From the cell containing the given text, extract its center point as (X, Y) coordinate. 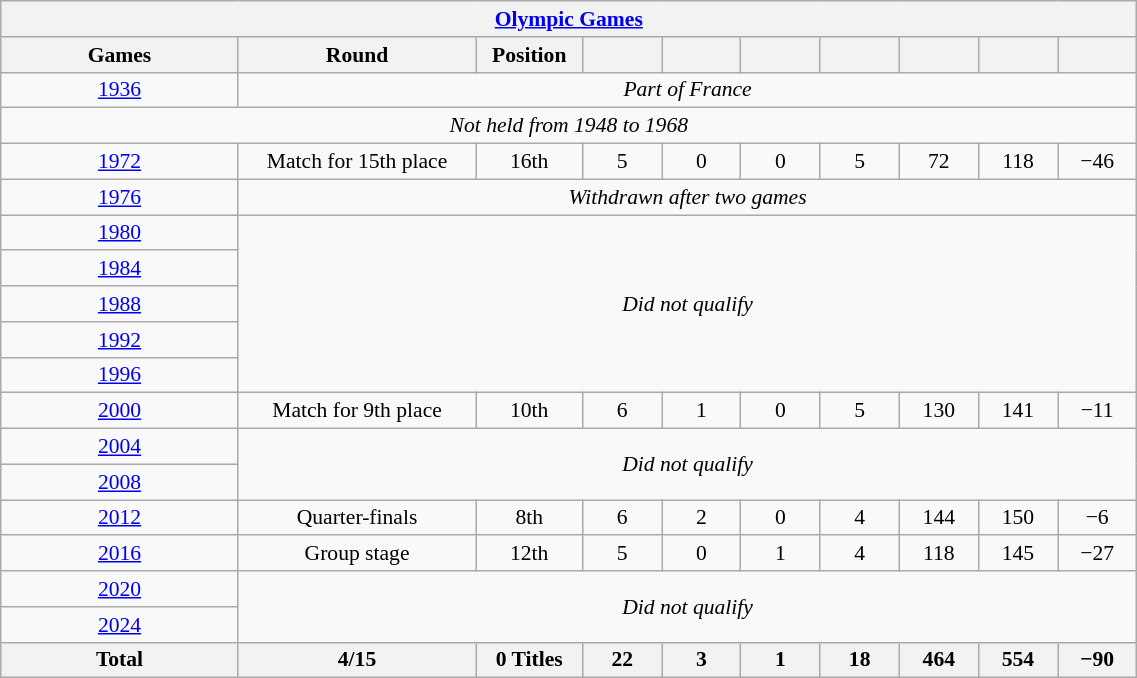
Group stage (357, 554)
141 (1018, 411)
2004 (120, 447)
2024 (120, 625)
Not held from 1948 to 1968 (569, 126)
18 (860, 660)
−90 (1098, 660)
−11 (1098, 411)
145 (1018, 554)
8th (530, 518)
1992 (120, 340)
2012 (120, 518)
Quarter-finals (357, 518)
Position (530, 55)
1976 (120, 197)
0 Titles (530, 660)
72 (938, 162)
3 (702, 660)
2008 (120, 482)
12th (530, 554)
1996 (120, 375)
1980 (120, 233)
2016 (120, 554)
150 (1018, 518)
−46 (1098, 162)
1988 (120, 304)
10th (530, 411)
Withdrawn after two games (688, 197)
22 (622, 660)
Olympic Games (569, 19)
464 (938, 660)
554 (1018, 660)
1936 (120, 90)
1984 (120, 269)
144 (938, 518)
Games (120, 55)
Match for 9th place (357, 411)
−27 (1098, 554)
Part of France (688, 90)
Round (357, 55)
130 (938, 411)
2000 (120, 411)
4/15 (357, 660)
2020 (120, 589)
1972 (120, 162)
16th (530, 162)
Total (120, 660)
Match for 15th place (357, 162)
−6 (1098, 518)
2 (702, 518)
